For the text-containing cell, return its midpoint in [X, Y] coordinate format. 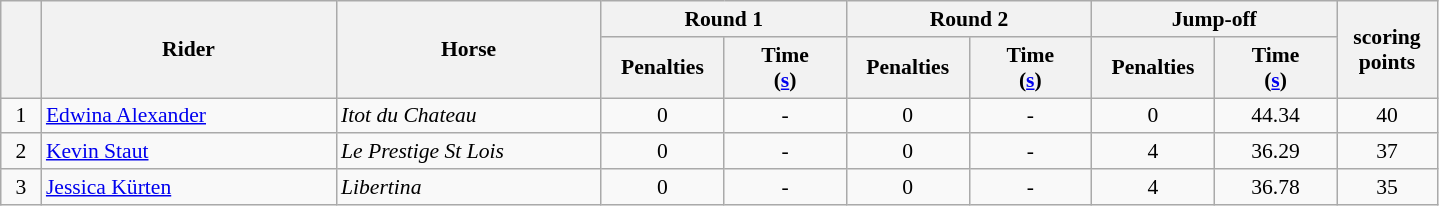
Itot du Chateau [468, 116]
40 [1387, 116]
scoringpoints [1387, 50]
2 [21, 152]
Jump-off [1214, 19]
Round 2 [968, 19]
44.34 [1276, 116]
36.78 [1276, 187]
Libertina [468, 187]
36.29 [1276, 152]
Edwina Alexander [188, 116]
3 [21, 187]
35 [1387, 187]
Rider [188, 50]
37 [1387, 152]
Horse [468, 50]
Jessica Kürten [188, 187]
Kevin Staut [188, 152]
Le Prestige St Lois [468, 152]
1 [21, 116]
Round 1 [724, 19]
